For the text-containing cell, return its midpoint in [x, y] coordinate format. 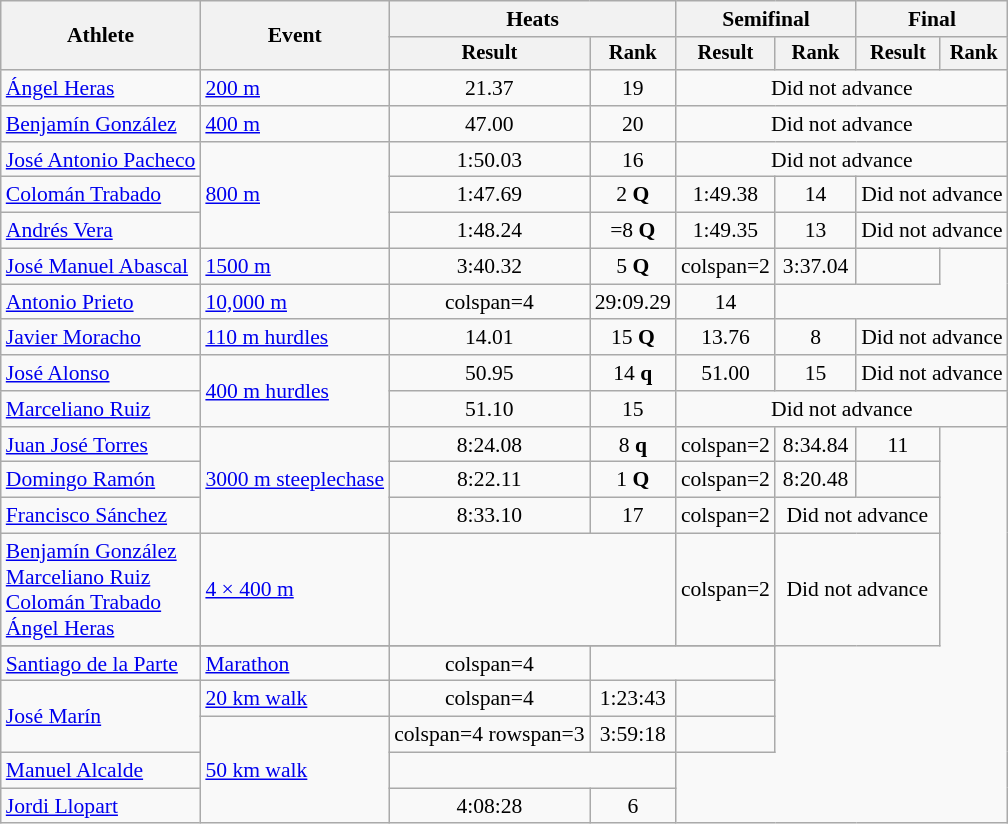
13.76 [726, 338]
José Marín [101, 716]
6 [633, 806]
400 m hurdles [294, 390]
2 Q [633, 195]
3:59:18 [633, 735]
8:34.84 [816, 445]
Santiago de la Parte [101, 664]
José Antonio Pacheco [101, 160]
1:50.03 [490, 160]
13 [816, 231]
8:24.08 [490, 445]
400 m [294, 124]
3:40.32 [490, 267]
51.00 [726, 373]
Benjamín GonzálezMarceliano RuizColomán TrabadoÁngel Heras [101, 590]
1:47.69 [490, 195]
=8 Q [633, 231]
Antonio Prieto [101, 302]
Andrés Vera [101, 231]
16 [633, 160]
Ángel Heras [101, 88]
8:20.48 [816, 480]
14 q [633, 373]
José Manuel Abascal [101, 267]
20 km walk [294, 699]
14.01 [490, 338]
5 Q [633, 267]
47.00 [490, 124]
colspan=4 rowspan=3 [490, 735]
Athlete [101, 36]
4:08:28 [490, 806]
8:33.10 [490, 516]
1:49.38 [726, 195]
Marceliano Ruiz [101, 409]
200 m [294, 88]
21.37 [490, 88]
51.10 [490, 409]
3000 m steeplechase [294, 480]
Final [932, 19]
50.95 [490, 373]
1500 m [294, 267]
20 [633, 124]
José Alonso [101, 373]
Juan José Torres [101, 445]
1 Q [633, 480]
Javier Moracho [101, 338]
Manuel Alcalde [101, 771]
Semifinal [766, 19]
8:22.11 [490, 480]
15 Q [633, 338]
Event [294, 36]
8 q [633, 445]
10,000 m [294, 302]
Jordi Llopart [101, 806]
1:49.35 [726, 231]
Colomán Trabado [101, 195]
50 km walk [294, 770]
19 [633, 88]
29:09.29 [633, 302]
Francisco Sánchez [101, 516]
Benjamín González [101, 124]
800 m [294, 196]
Marathon [294, 664]
4 × 400 m [294, 590]
17 [633, 516]
Heats [532, 19]
3:37.04 [816, 267]
1:48.24 [490, 231]
8 [816, 338]
110 m hurdles [294, 338]
11 [898, 445]
Domingo Ramón [101, 480]
1:23:43 [633, 699]
